Locate the cell with the specified text and output its [X, Y] center coordinate. 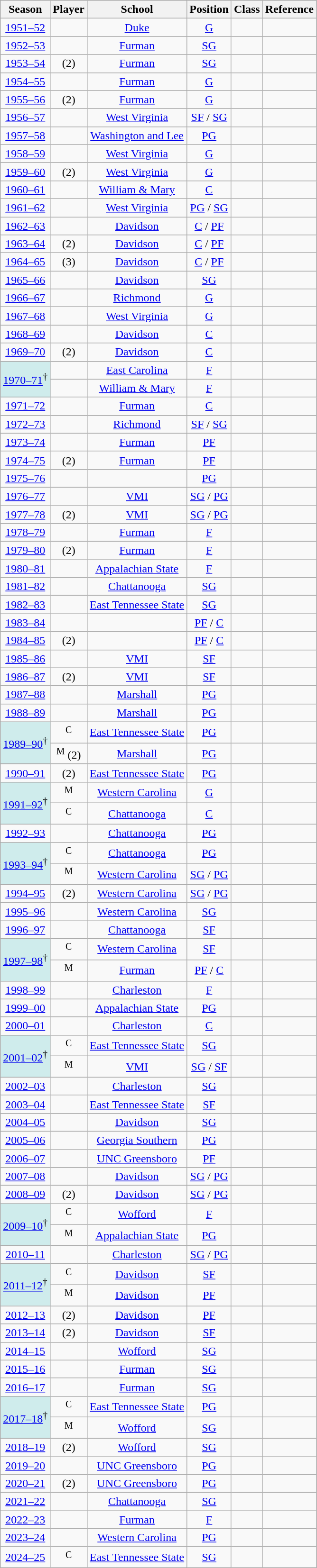
1989–90† [26, 743]
Duke [137, 27]
2011–12† [26, 1285]
2017–18† [26, 1417]
1997–98† [26, 960]
1999–00 [26, 1008]
1977–78 [26, 514]
East Carolina [137, 370]
1982–83 [26, 605]
1987–88 [26, 695]
2010–11 [26, 1255]
Season [26, 9]
2012–13 [26, 1315]
1978–79 [26, 533]
1991–92† [26, 803]
1990–91 [26, 773]
PG / SG [209, 208]
1963–64 [26, 244]
1979–80 [26, 551]
2018–19 [26, 1447]
1964–65 [26, 262]
2016–17 [26, 1387]
Position [209, 9]
2019–20 [26, 1466]
School [137, 9]
1984–85 [26, 641]
2009–10† [26, 1224]
1981–82 [26, 587]
Player [69, 9]
1958–59 [26, 154]
1974–75 [26, 460]
1972–73 [26, 424]
1971–72 [26, 406]
1986–87 [26, 677]
2007–08 [26, 1177]
2023–24 [26, 1538]
1976–77 [26, 496]
1960–61 [26, 190]
(3) [69, 262]
1966–67 [26, 298]
2004–05 [26, 1122]
1959–60 [26, 172]
1980–81 [26, 569]
1993–94† [26, 863]
1956–57 [26, 118]
2021–22 [26, 1502]
1953–54 [26, 63]
2000–01 [26, 1026]
1951–52 [26, 27]
2005–06 [26, 1140]
2003–04 [26, 1104]
Washington and Lee [137, 136]
1975–76 [26, 478]
1962–63 [26, 226]
Reference [289, 9]
SG / SF [209, 1067]
2006–07 [26, 1159]
1992–93 [26, 834]
1995–96 [26, 912]
1969–70 [26, 352]
2022–23 [26, 1520]
Georgia Southern [137, 1140]
1985–86 [26, 659]
1968–69 [26, 334]
2013–14 [26, 1333]
1955–56 [26, 100]
1973–74 [26, 442]
1970–71† [26, 379]
1957–58 [26, 136]
1996–97 [26, 930]
1967–68 [26, 316]
1988–89 [26, 713]
1952–53 [26, 45]
2024–25 [26, 1557]
2020–21 [26, 1484]
2001–02† [26, 1056]
2002–03 [26, 1086]
1998–99 [26, 990]
1961–62 [26, 208]
M (2) [69, 753]
2014–15 [26, 1351]
2008–09 [26, 1195]
1983–84 [26, 623]
2015–16 [26, 1369]
1994–95 [26, 894]
1965–66 [26, 280]
1954–55 [26, 82]
Class [247, 9]
